Scan for the cell matching the given text and deliver its [x, y] coordinate at center. 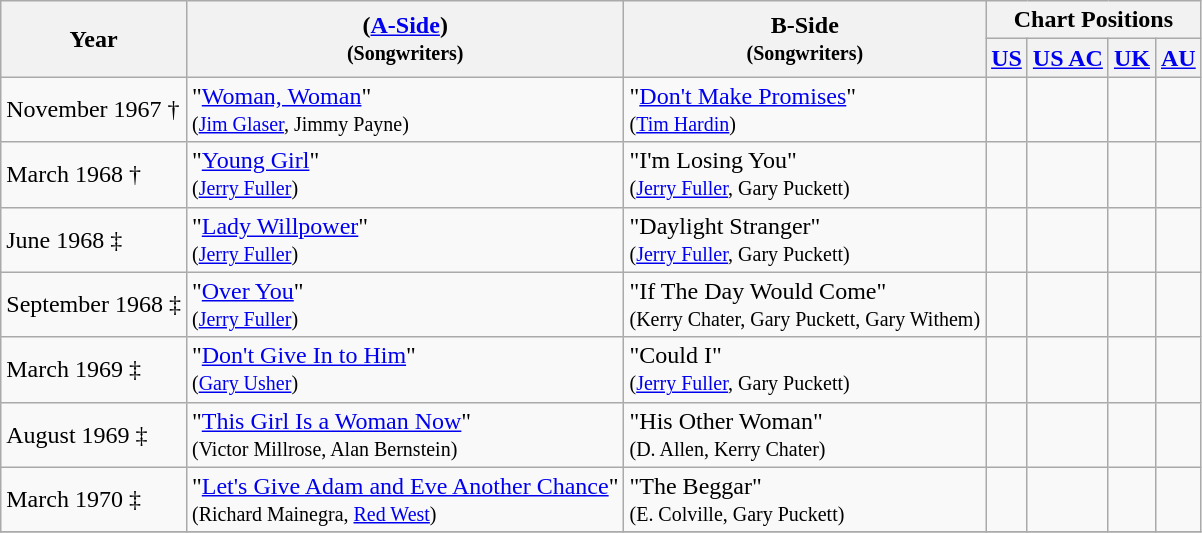
UK [1132, 58]
"Could I"(Jerry Fuller, Gary Puckett) [805, 370]
B-Side(Songwriters) [805, 39]
March 1970 ‡ [94, 500]
"Don't Make Promises"(Tim Hardin) [805, 110]
August 1969 ‡ [94, 434]
"Woman, Woman"(Jim Glaser, Jimmy Payne) [405, 110]
(A-Side)(Songwriters) [405, 39]
"His Other Woman"(D. Allen, Kerry Chater) [805, 434]
March 1968 † [94, 174]
"I'm Losing You"(Jerry Fuller, Gary Puckett) [805, 174]
"The Beggar"(E. Colville, Gary Puckett) [805, 500]
"Daylight Stranger"(Jerry Fuller, Gary Puckett) [805, 240]
"If The Day Would Come"(Kerry Chater, Gary Puckett, Gary Withem) [805, 304]
Year [94, 39]
"Let's Give Adam and Eve Another Chance"(Richard Mainegra, Red West) [405, 500]
"Over You"(Jerry Fuller) [405, 304]
November 1967 † [94, 110]
AU [1178, 58]
June 1968 ‡ [94, 240]
Chart Positions [1094, 20]
US [1007, 58]
US AC [1068, 58]
March 1969 ‡ [94, 370]
"This Girl Is a Woman Now"(Victor Millrose, Alan Bernstein) [405, 434]
"Young Girl"(Jerry Fuller) [405, 174]
"Don't Give In to Him"(Gary Usher) [405, 370]
September 1968 ‡ [94, 304]
"Lady Willpower"(Jerry Fuller) [405, 240]
